Provide the [X, Y] coordinate of the cell's center where the given text is located.  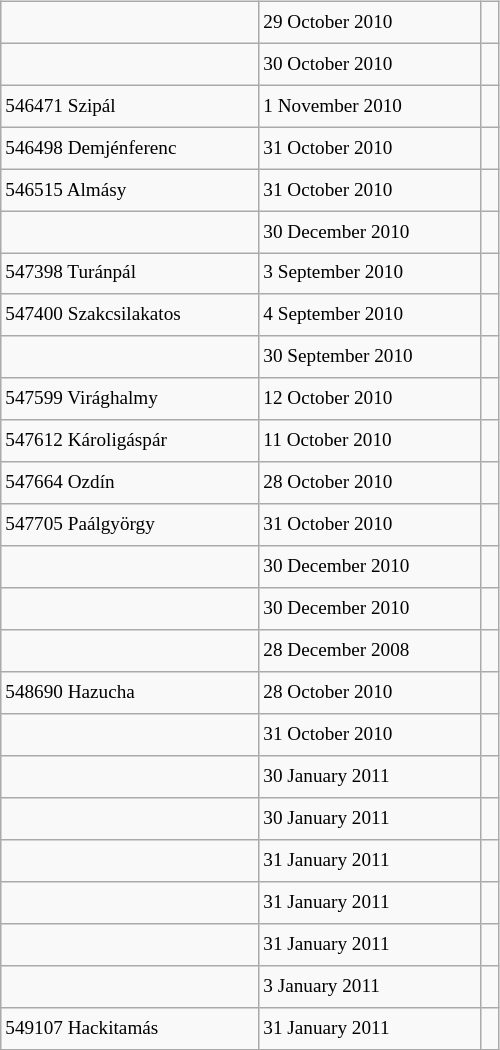
12 October 2010 [370, 399]
548690 Hazucha [130, 693]
547705 Paálgyörgy [130, 525]
30 October 2010 [370, 64]
30 September 2010 [370, 357]
29 October 2010 [370, 22]
547599 Virághalmy [130, 399]
11 October 2010 [370, 441]
3 September 2010 [370, 274]
547398 Turánpál [130, 274]
1 November 2010 [370, 106]
546515 Almásy [130, 190]
3 January 2011 [370, 986]
4 September 2010 [370, 315]
547664 Ozdín [130, 483]
546471 Szipál [130, 106]
547400 Szakcsilakatos [130, 315]
547612 Károligáspár [130, 441]
546498 Demjénferenc [130, 148]
28 December 2008 [370, 651]
549107 Hackitamás [130, 1028]
